Return the [x, y] coordinate for the center point of the cell that contains the specified text.  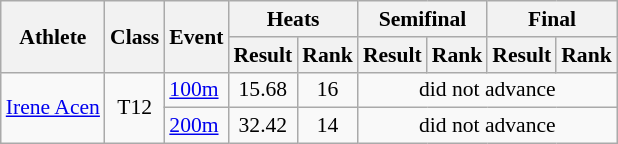
Athlete [53, 36]
Final [552, 19]
100m [196, 90]
Irene Acen [53, 108]
Semifinal [422, 19]
15.68 [262, 90]
200m [196, 126]
32.42 [262, 126]
14 [328, 126]
T12 [134, 108]
Heats [292, 19]
Event [196, 36]
16 [328, 90]
Class [134, 36]
